Output the (X, Y) coordinate of the center of the cell containing the given text.  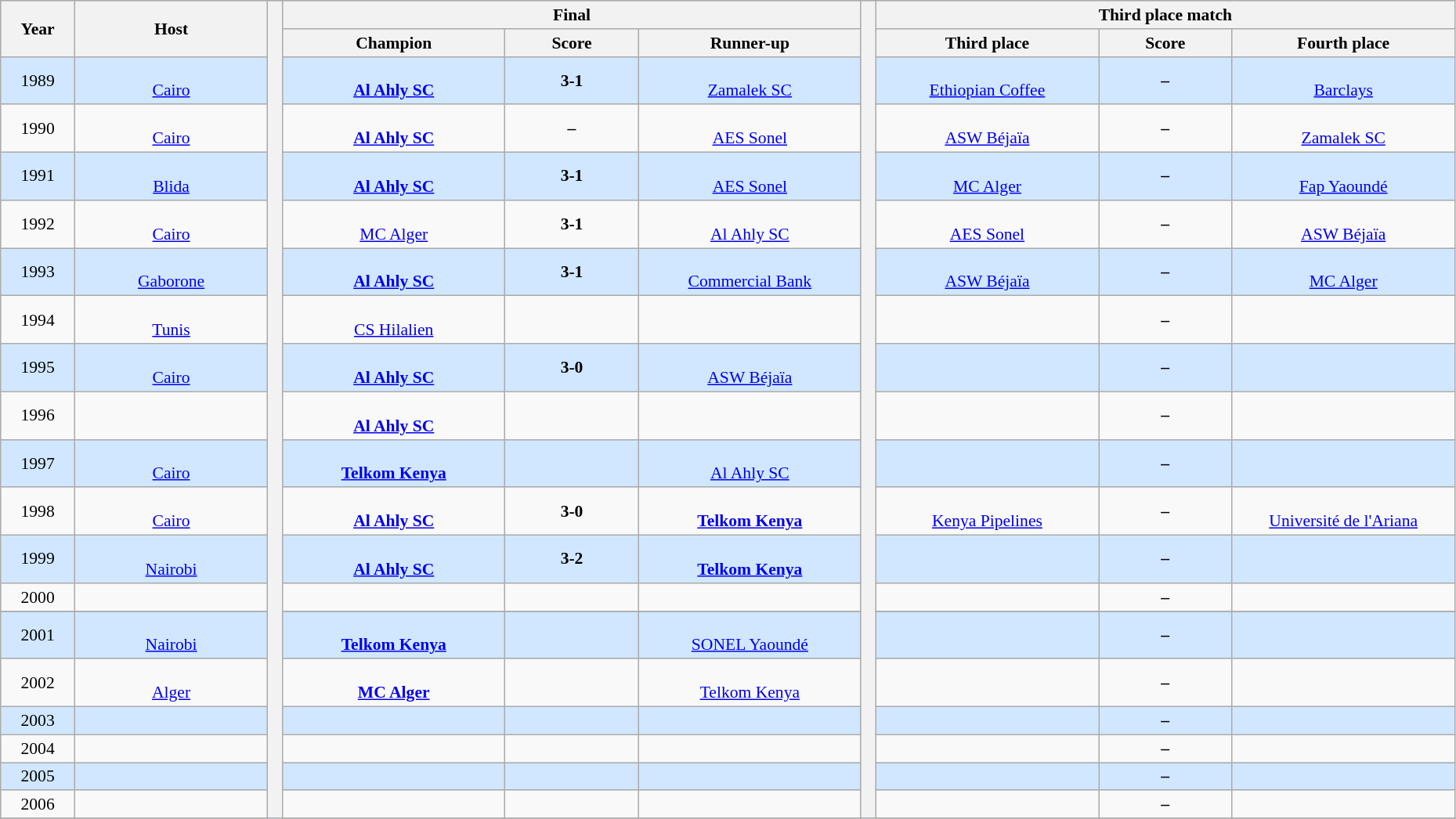
Kenya Pipelines (987, 512)
Commercial Bank (750, 272)
1994 (38, 319)
1993 (38, 272)
2004 (38, 749)
2000 (38, 597)
Champion (394, 43)
Third place match (1165, 15)
1999 (38, 559)
2002 (38, 683)
Tunis (171, 319)
Final (572, 15)
2005 (38, 777)
Fap Yaoundé (1343, 177)
Alger (171, 683)
CS Hilalien (394, 319)
2006 (38, 805)
1997 (38, 464)
Ethiopian Coffee (987, 80)
Year (38, 28)
Runner-up (750, 43)
Third place (987, 43)
Fourth place (1343, 43)
Barclays (1343, 80)
1989 (38, 80)
2001 (38, 634)
3-2 (572, 559)
1996 (38, 415)
1990 (38, 128)
Université de l'Ariana (1343, 512)
SONEL Yaoundé (750, 634)
1998 (38, 512)
1992 (38, 224)
Gaborone (171, 272)
1995 (38, 368)
2003 (38, 721)
Blida (171, 177)
Host (171, 28)
1991 (38, 177)
